Determine the [X, Y] coordinate at the center of the cell enclosing the given text.  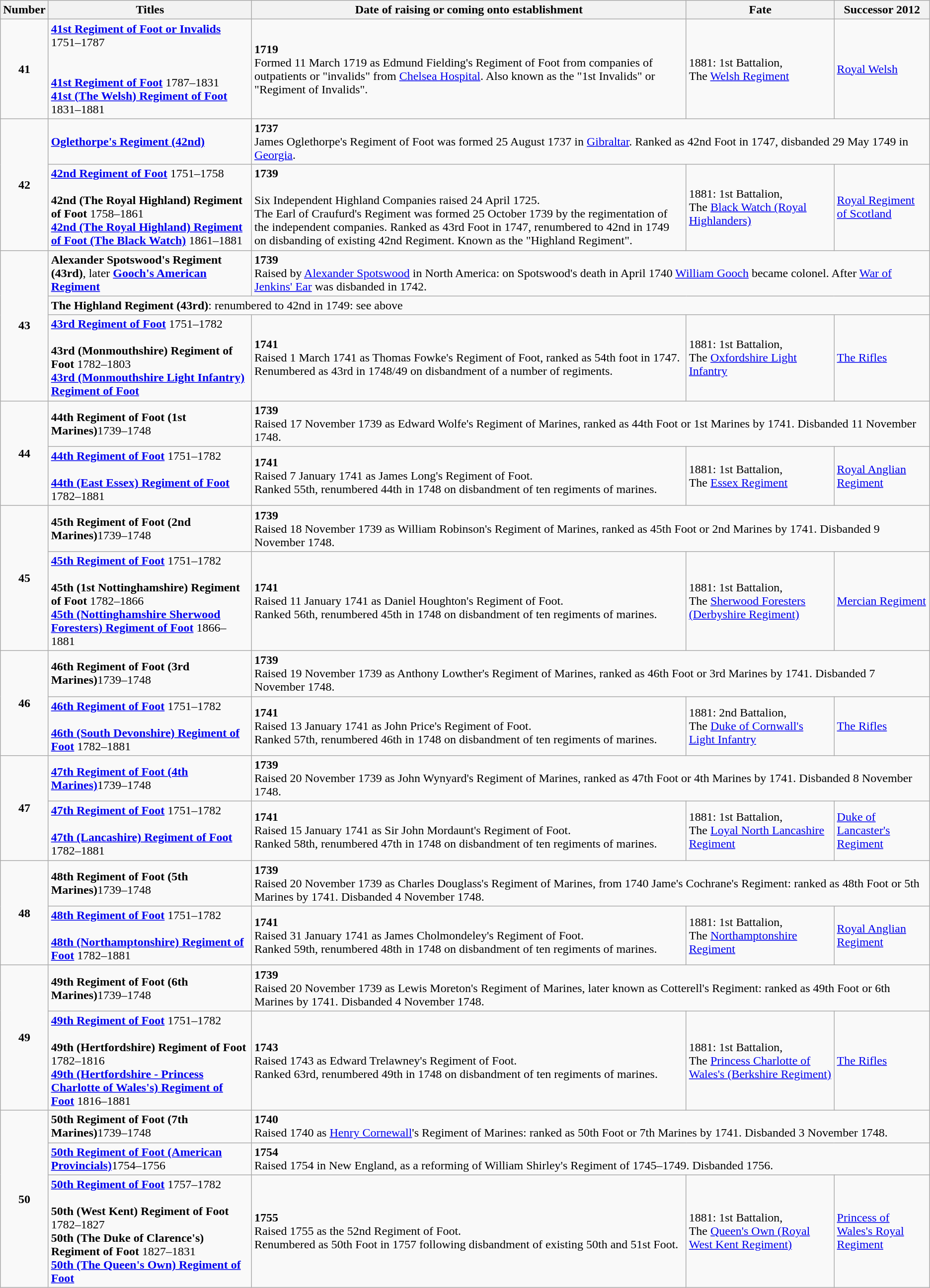
1881: 1st Battalion,The Princess Charlotte of Wales's (Berkshire Regiment) [760, 1061]
43 [24, 326]
45 [24, 578]
44 [24, 453]
1739Raised 20 November 1739 as John Wynyard's Regiment of Marines, ranked as 47th Foot or 4th Marines by 1741. Disbanded 8 November 1748. [591, 779]
1881: 1st Battalion,The Northamptonshire Regiment [760, 935]
49 [24, 1038]
1741Raised 13 January 1741 as John Price's Regiment of Foot. Ranked 57th, renumbered 46th in 1748 on disbandment of ten regiments of marines. [469, 726]
41 [24, 69]
45th Regiment of Foot (2nd Marines)1739–1748 [150, 528]
1881: 1st Battalion,The Welsh Regiment [760, 69]
48th Regiment of Foot (5th Marines)1739–1748 [150, 883]
44th Regiment of Foot (1st Marines)1739–1748 [150, 424]
Royal Welsh [882, 69]
1737James Oglethorpe's Regiment of Foot was formed 25 August 1737 in Gibraltar. Ranked as 42nd Foot in 1747, disbanded 29 May 1749 in Georgia. [591, 142]
1755Raised 1755 as the 52nd Regiment of Foot. Renumbered as 50th Foot in 1757 following disbandment of existing 50th and 51st Foot. [469, 1231]
1881: 2nd Battalion,The Duke of Cornwall's Light Infantry [760, 726]
48th Regiment of Foot 1751–178248th (Northamptonshire) Regiment of Foot 1782–1881 [150, 935]
50th Regiment of Foot (7th Marines)1739–1748 [150, 1126]
Royal Regiment of Scotland [882, 208]
Titles [150, 10]
1881: 1st Battalion,The Sherwood Foresters (Derbyshire Regiment) [760, 601]
47 [24, 808]
1741Raised 31 January 1741 as James Cholmondeley's Regiment of Foot. Ranked 59th, renumbered 48th in 1748 on disbandment of ten regiments of marines. [469, 935]
Number [24, 10]
46th Regiment of Foot (3rd Marines)1739–1748 [150, 673]
1740Raised 1740 as Henry Cornewall's Regiment of Marines: ranked as 50th Foot or 7th Marines by 1741. Disbanded 3 November 1748. [591, 1126]
1741Raised 7 January 1741 as James Long's Regiment of Foot. Ranked 55th, renumbered 44th in 1748 on disbandment of ten regiments of marines. [469, 476]
Date of raising or coming onto establishment [469, 10]
1881: 1st Battalion,The Loyal North Lancashire Regiment [760, 831]
48 [24, 913]
The Highland Regiment (43rd): renumbered to 42nd in 1749: see above [489, 305]
1739Raised 18 November 1739 as William Robinson's Regiment of Marines, ranked as 45th Foot or 2nd Marines by 1741. Disbanded 9 November 1748. [591, 528]
1881: 1st Battalion,The Essex Regiment [760, 476]
Fate [760, 10]
46th Regiment of Foot 1751–178246th (South Devonshire) Regiment of Foot 1782–1881 [150, 726]
41st Regiment of Foot or Invalids 1751–178741st Regiment of Foot 1787–1831 41st (The Welsh) Regiment of Foot 1831–1881 [150, 69]
43rd Regiment of Foot 1751–178243rd (Monmouthshire) Regiment of Foot 1782–1803 43rd (Monmouthshire Light Infantry) Regiment of Foot [150, 358]
1743Raised 1743 as Edward Trelawney's Regiment of Foot. Ranked 63rd, renumbered 49th in 1748 on disbandment of ten regiments of marines. [469, 1061]
44th Regiment of Foot 1751–178244th (East Essex) Regiment of Foot 1782–1881 [150, 476]
47th Regiment of Foot 1751–178247th (Lancashire) Regiment of Foot 1782–1881 [150, 831]
50 [24, 1199]
Princess of Wales's Royal Regiment [882, 1231]
Oglethorpe's Regiment (42nd) [150, 142]
1881: 1st Battalion,The Queen's Own (Royal West Kent Regiment) [760, 1231]
1741Raised 11 January 1741 as Daniel Houghton's Regiment of Foot. Ranked 56th, renumbered 45th in 1748 on disbandment of ten regiments of marines. [469, 601]
Mercian Regiment [882, 601]
1741Raised 15 January 1741 as Sir John Mordaunt's Regiment of Foot. Ranked 58th, renumbered 47th in 1748 on disbandment of ten regiments of marines. [469, 831]
46 [24, 703]
50th Regiment of Foot (American Provincials)1754–1756 [150, 1159]
Alexander Spotswood's Regiment (43rd), later Gooch's American Regiment [150, 273]
1739Raised 17 November 1739 as Edward Wolfe's Regiment of Marines, ranked as 44th Foot or 1st Marines by 1741. Disbanded 11 November 1748. [591, 424]
49th Regiment of Foot (6th Marines)1739–1748 [150, 988]
1754Raised 1754 in New England, as a reforming of William Shirley's Regiment of 1745–1749. Disbanded 1756. [591, 1159]
Successor 2012 [882, 10]
47th Regiment of Foot (4th Marines)1739–1748 [150, 779]
1881: 1st Battalion,The Oxfordshire Light Infantry [760, 358]
1881: 1st Battalion,The Black Watch (Royal Highlanders) [760, 208]
Duke of Lancaster's Regiment [882, 831]
1739Raised 19 November 1739 as Anthony Lowther's Regiment of Marines, ranked as 46th Foot or 3rd Marines by 1741. Disbanded 7 November 1748. [591, 673]
42 [24, 185]
